Find where the given text appears and provide that cell's center as (X, Y) coordinate. 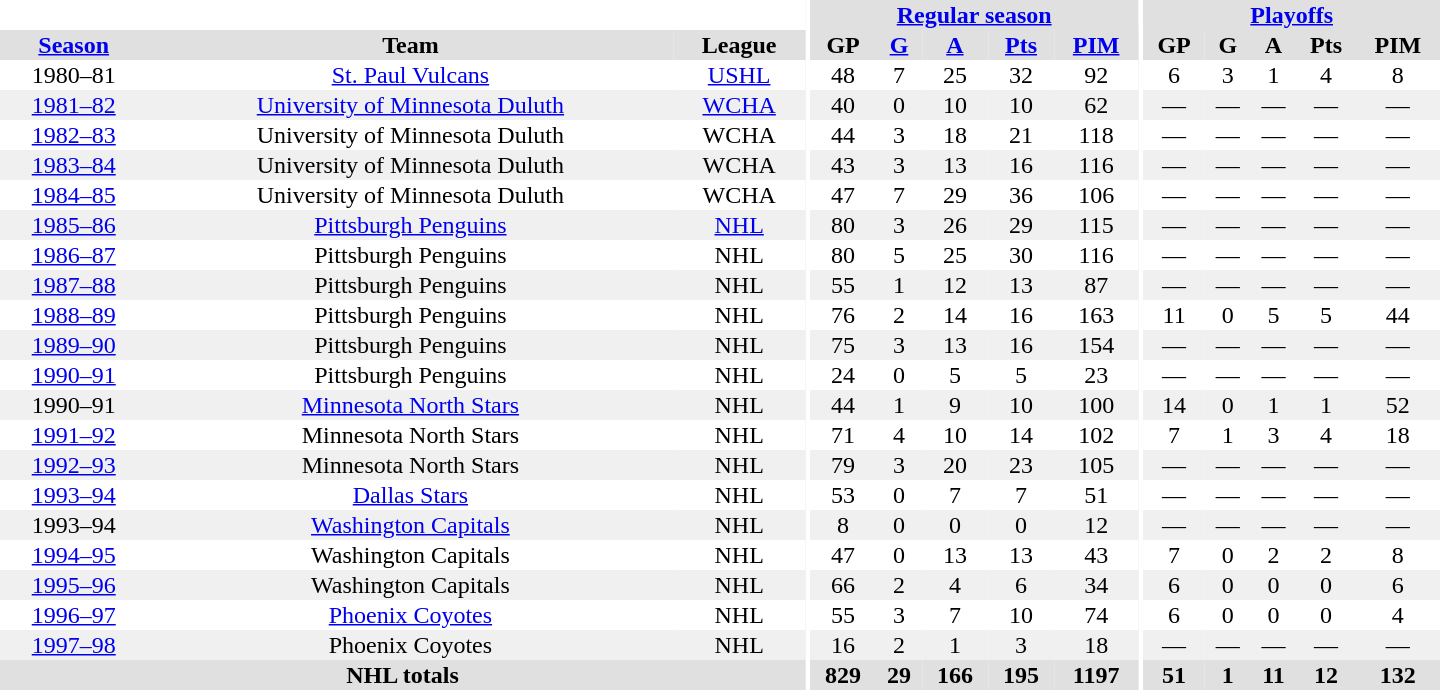
1981–82 (74, 105)
115 (1096, 225)
1980–81 (74, 75)
1991–92 (74, 435)
1988–89 (74, 315)
132 (1398, 675)
163 (1096, 315)
79 (843, 465)
829 (843, 675)
74 (1096, 615)
166 (955, 675)
1989–90 (74, 345)
St. Paul Vulcans (410, 75)
105 (1096, 465)
36 (1021, 195)
154 (1096, 345)
62 (1096, 105)
195 (1021, 675)
87 (1096, 285)
League (739, 45)
100 (1096, 405)
106 (1096, 195)
NHL totals (402, 675)
Dallas Stars (410, 495)
Team (410, 45)
1994–95 (74, 555)
1992–93 (74, 465)
Regular season (974, 15)
21 (1021, 135)
1197 (1096, 675)
1982–83 (74, 135)
52 (1398, 405)
Playoffs (1292, 15)
1983–84 (74, 165)
9 (955, 405)
118 (1096, 135)
40 (843, 105)
Season (74, 45)
1996–97 (74, 615)
24 (843, 375)
26 (955, 225)
48 (843, 75)
1985–86 (74, 225)
1997–98 (74, 645)
92 (1096, 75)
53 (843, 495)
30 (1021, 255)
USHL (739, 75)
75 (843, 345)
76 (843, 315)
1984–85 (74, 195)
71 (843, 435)
20 (955, 465)
34 (1096, 585)
102 (1096, 435)
66 (843, 585)
1995–96 (74, 585)
32 (1021, 75)
1987–88 (74, 285)
1986–87 (74, 255)
